Return the [x, y] coordinate for the center point of the cell that contains the specified text.  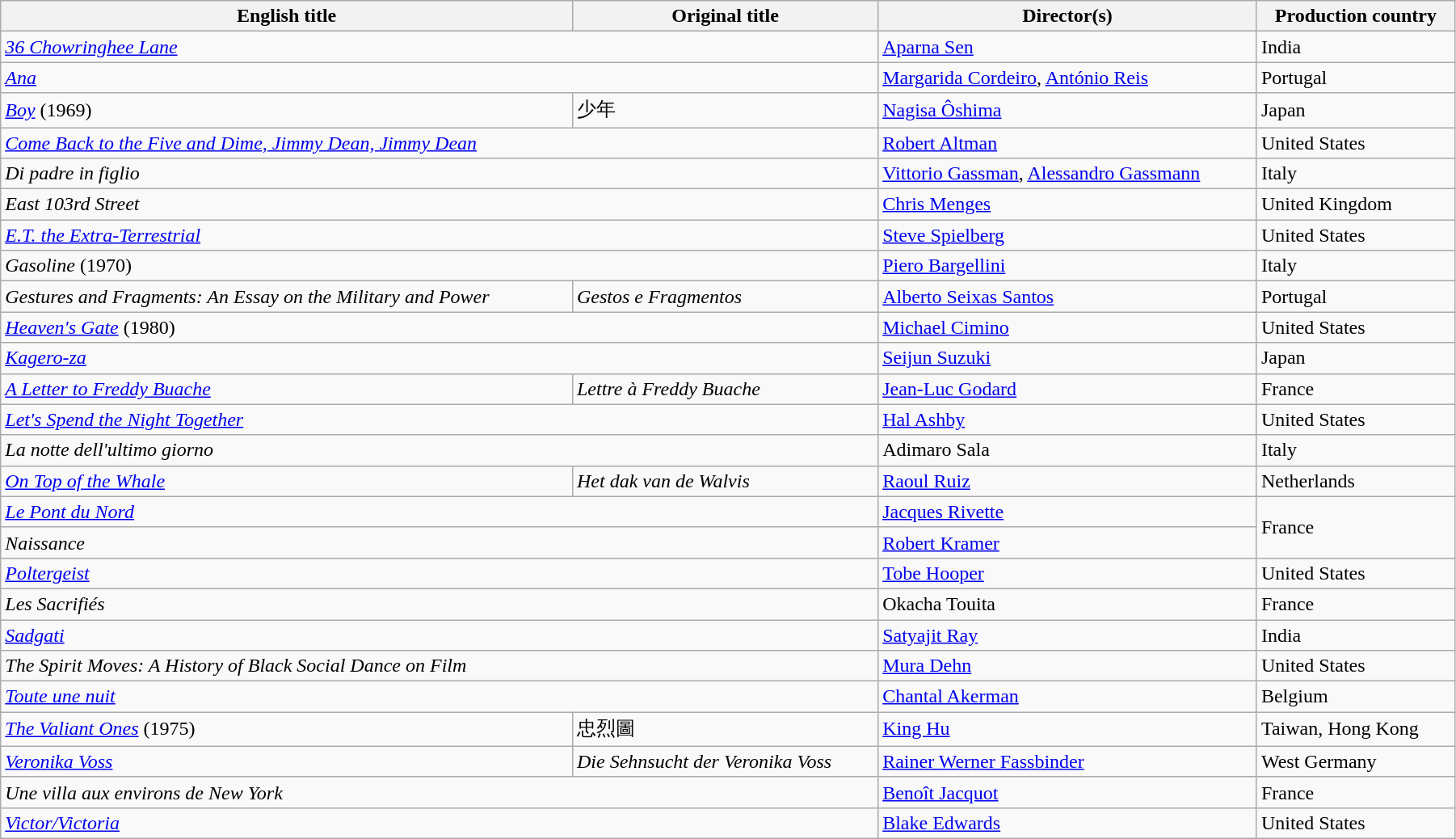
Chantal Akerman [1068, 697]
Les Sacrifiés [440, 604]
Robert Kramer [1068, 542]
Original title [725, 16]
King Hu [1068, 729]
Seijun Suzuki [1068, 358]
Aparna Sen [1068, 47]
Victor/Victoria [440, 823]
Steve Spielberg [1068, 235]
Belgium [1356, 697]
Michael Cimino [1068, 327]
Boy (1969) [287, 110]
Alberto Seixas Santos [1068, 297]
Netherlands [1356, 481]
Hal Ashby [1068, 419]
English title [287, 16]
Production country [1356, 16]
Piero Bargellini [1068, 266]
Gestos e Fragmentos [725, 297]
Jean-Luc Godard [1068, 389]
Benoît Jacquot [1068, 792]
36 Chowringhee Lane [440, 47]
Blake Edwards [1068, 823]
United Kingdom [1356, 204]
Ana [440, 78]
Come Back to the Five and Dime, Jimmy Dean, Jimmy Dean [440, 143]
Gestures and Fragments: An Essay on the Military and Power [287, 297]
Jacques Rivette [1068, 512]
Adimaro Sala [1068, 450]
La notte dell'ultimo giorno [440, 450]
Tobe Hooper [1068, 573]
The Valiant Ones (1975) [287, 729]
Chris Menges [1068, 204]
Het dak van de Walvis [725, 481]
Kagero-za [440, 358]
The Spirit Moves: A History of Black Social Dance on Film [440, 666]
On Top of the Whale [287, 481]
Director(s) [1068, 16]
Toute une nuit [440, 697]
West Germany [1356, 761]
Di padre in figlio [440, 174]
Une villa aux environs de New York [440, 792]
Naissance [440, 542]
Poltergeist [440, 573]
Le Pont du Nord [440, 512]
Taiwan, Hong Kong [1356, 729]
Sadgati [440, 635]
East 103rd Street [440, 204]
Vittorio Gassman, Alessandro Gassmann [1068, 174]
Lettre à Freddy Buache [725, 389]
Satyajit Ray [1068, 635]
Gasoline (1970) [440, 266]
Heaven's Gate (1980) [440, 327]
Rainer Werner Fassbinder [1068, 761]
Raoul Ruiz [1068, 481]
A Letter to Freddy Buache [287, 389]
Mura Dehn [1068, 666]
Okacha Touita [1068, 604]
Let's Spend the Night Together [440, 419]
Veronika Voss [287, 761]
Margarida Cordeiro, António Reis [1068, 78]
忠烈圖 [725, 729]
Die Sehnsucht der Veronika Voss [725, 761]
Robert Altman [1068, 143]
Nagisa Ôshima [1068, 110]
少年 [725, 110]
E.T. the Extra-Terrestrial [440, 235]
